Return (x, y) of the center of cell containing provided text 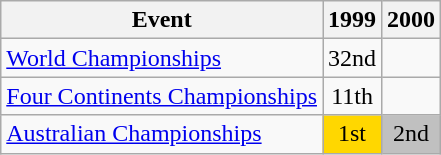
2000 (412, 20)
World Championships (162, 58)
2nd (412, 134)
1st (352, 134)
32nd (352, 58)
Four Continents Championships (162, 96)
1999 (352, 20)
Australian Championships (162, 134)
11th (352, 96)
Event (162, 20)
